Determine the (X, Y) coordinate at the center of the cell enclosing the given text.  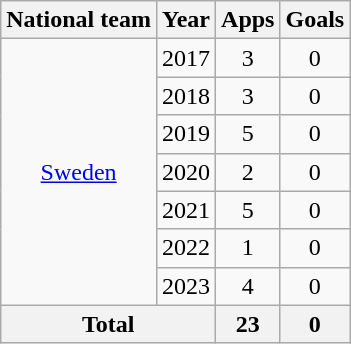
2021 (186, 210)
2022 (186, 248)
2023 (186, 286)
2019 (186, 134)
2018 (186, 96)
1 (248, 248)
2017 (186, 58)
Apps (248, 20)
Total (108, 324)
2020 (186, 172)
Goals (315, 20)
Year (186, 20)
Sweden (79, 172)
National team (79, 20)
2 (248, 172)
23 (248, 324)
4 (248, 286)
